Locate the cell with the specified text and output its (X, Y) center coordinate. 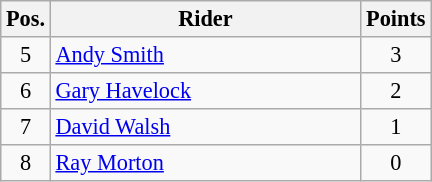
Pos. (26, 19)
Gary Havelock (205, 90)
3 (396, 55)
5 (26, 55)
Rider (205, 19)
Points (396, 19)
7 (26, 126)
1 (396, 126)
Ray Morton (205, 162)
2 (396, 90)
David Walsh (205, 126)
0 (396, 162)
8 (26, 162)
6 (26, 90)
Andy Smith (205, 55)
